Detect which cell encompasses the target text, then output its [x, y] center coordinate. 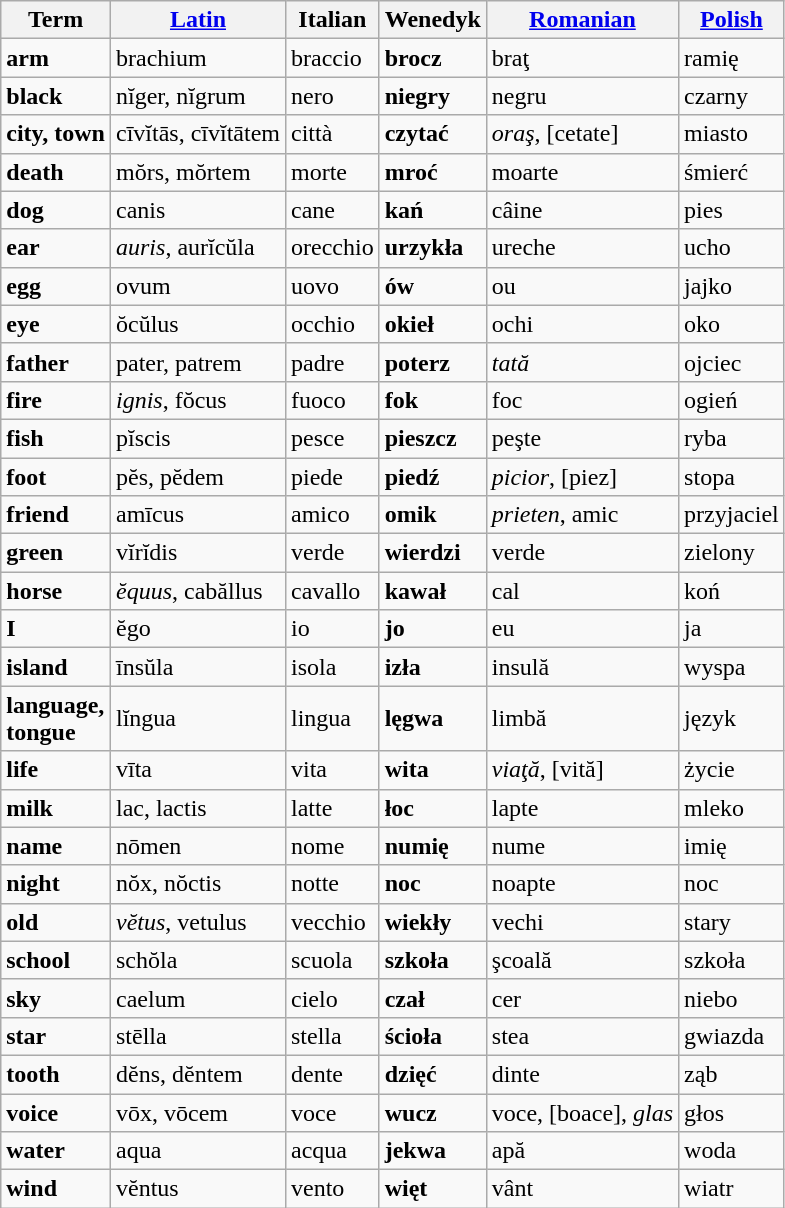
lac, lactis [198, 808]
father [56, 362]
lęgwa [432, 718]
ou [582, 286]
lapte [582, 808]
schŏla [198, 960]
vīta [198, 770]
vĕntus [198, 1189]
woda [732, 1151]
nōmen [198, 846]
moarte [582, 172]
picior, [piez] [582, 477]
przyjaciel [732, 515]
foc [582, 400]
cavallo [332, 591]
dinte [582, 1074]
morte [332, 172]
pater, patrem [198, 362]
foot [56, 477]
eye [56, 324]
death [56, 172]
prieten, amic [582, 515]
kań [432, 210]
io [332, 629]
città [332, 134]
peşte [582, 438]
stary [732, 922]
old [56, 922]
ignis, fŏcus [198, 400]
omik [432, 515]
vĕtus, vetulus [198, 922]
star [56, 1036]
voce, [boace], glas [582, 1113]
name [56, 846]
nume [582, 846]
şcoală [582, 960]
uovo [332, 286]
ear [56, 248]
cane [332, 210]
czytać [432, 134]
limbă [582, 718]
stēlla [198, 1036]
ów [432, 286]
ząb [732, 1074]
imię [732, 846]
caelum [198, 998]
pĭscis [198, 438]
brachium [198, 58]
brocz [432, 58]
jajko [732, 286]
poterz [432, 362]
czał [432, 998]
Italian [332, 20]
vita [332, 770]
island [56, 667]
Wenedyk [432, 20]
water [56, 1151]
gwiazda [732, 1036]
jo [432, 629]
pĕs, pĕdem [198, 477]
school [56, 960]
izła [432, 667]
braţ [582, 58]
nĭger, nĭgrum [198, 96]
urzykła [432, 248]
wucz [432, 1113]
wyspa [732, 667]
fuoco [332, 400]
ogień [732, 400]
voce [332, 1113]
kawał [432, 591]
lingua [332, 718]
black [56, 96]
friend [56, 515]
orecchio [332, 248]
wita [432, 770]
Romanian [582, 20]
nero [332, 96]
niegry [432, 96]
Polish [732, 20]
cielo [332, 998]
stea [582, 1036]
stella [332, 1036]
dente [332, 1074]
ochi [582, 324]
dĕns, dĕntem [198, 1074]
latte [332, 808]
mŏrs, mŏrtem [198, 172]
głos [732, 1113]
amico [332, 515]
noapte [582, 884]
niebo [732, 998]
numię [432, 846]
vĭrĭdis [198, 553]
cīvĭtās, cīvĭtātem [198, 134]
Term [56, 20]
fire [56, 400]
acqua [332, 1151]
ŏcŭlus [198, 324]
vento [332, 1189]
wind [56, 1189]
czarny [732, 96]
pies [732, 210]
ryba [732, 438]
eu [582, 629]
fish [56, 438]
cal [582, 591]
cer [582, 998]
auris, aurĭcŭla [198, 248]
scuola [332, 960]
wierdzi [432, 553]
ojciec [732, 362]
vecchio [332, 922]
apă [582, 1151]
ĕgo [198, 629]
horse [56, 591]
ĕquus, cabăllus [198, 591]
stopa [732, 477]
canis [198, 210]
vōx, vōcem [198, 1113]
wiatr [732, 1189]
ścioła [432, 1036]
night [56, 884]
padre [332, 362]
language,tongue [56, 718]
amīcus [198, 515]
viaţă, [vită] [582, 770]
okieł [432, 324]
Latin [198, 20]
ja [732, 629]
jekwa [432, 1151]
oraş, [cetate] [582, 134]
braccio [332, 58]
arm [56, 58]
koń [732, 591]
lĭngua [198, 718]
dog [56, 210]
oko [732, 324]
voice [56, 1113]
tooth [56, 1074]
vânt [582, 1189]
ovum [198, 286]
nŏx, nŏctis [198, 884]
vechi [582, 922]
piedź [432, 477]
câine [582, 210]
īnsŭla [198, 667]
pesce [332, 438]
ureche [582, 248]
dzięć [432, 1074]
mroć [432, 172]
język [732, 718]
życie [732, 770]
piede [332, 477]
ramię [732, 58]
fok [432, 400]
aqua [198, 1151]
zielony [732, 553]
notte [332, 884]
śmierć [732, 172]
city, town [56, 134]
łoc [432, 808]
więt [432, 1189]
life [56, 770]
negru [582, 96]
wiekły [432, 922]
egg [56, 286]
sky [56, 998]
milk [56, 808]
tată [582, 362]
mleko [732, 808]
pieszcz [432, 438]
nome [332, 846]
occhio [332, 324]
isola [332, 667]
insulă [582, 667]
miasto [732, 134]
I [56, 629]
green [56, 553]
ucho [732, 248]
